Determine the (x, y) coordinate at the center of the cell enclosing the given text.  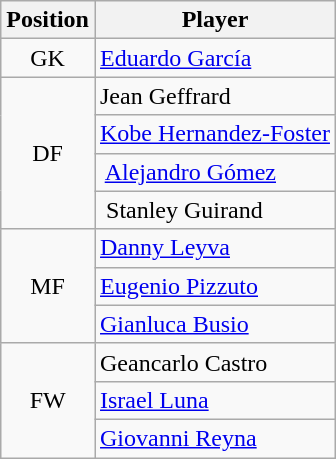
Eugenio Pizzuto (214, 286)
Jean Geffrard (214, 96)
Player (214, 20)
DF (48, 153)
Israel Luna (214, 400)
Geancarlo Castro (214, 362)
Alejandro Gómez (214, 172)
Kobe Hernandez-Foster (214, 134)
FW (48, 400)
Danny Leyva (214, 248)
Position (48, 20)
Eduardo García (214, 58)
Gianluca Busio (214, 324)
Giovanni Reyna (214, 438)
GK (48, 58)
Stanley Guirand (214, 210)
MF (48, 286)
